For the text-containing cell, return its midpoint in [x, y] coordinate format. 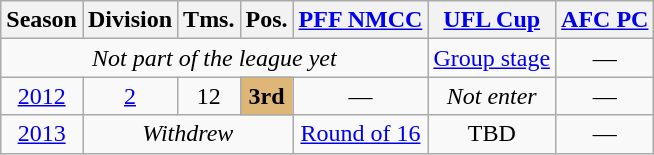
TBD [492, 134]
Withdrew [188, 134]
Season [42, 20]
PFF NMCC [360, 20]
12 [209, 96]
Tms. [209, 20]
Not enter [492, 96]
2 [130, 96]
Round of 16 [360, 134]
2013 [42, 134]
2012 [42, 96]
AFC PC [605, 20]
Group stage [492, 58]
Pos. [266, 20]
Not part of the league yet [214, 58]
3rd [266, 96]
Division [130, 20]
UFL Cup [492, 20]
